Locate the cell with the specified text and output its (x, y) center coordinate. 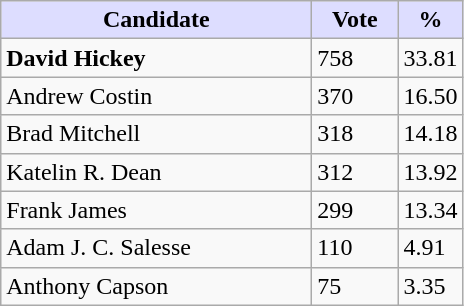
Frank James (156, 210)
Vote (355, 20)
Katelin R. Dean (156, 172)
13.34 (430, 210)
4.91 (430, 248)
3.35 (430, 286)
370 (355, 96)
Anthony Capson (156, 286)
312 (355, 172)
Brad Mitchell (156, 134)
110 (355, 248)
% (430, 20)
16.50 (430, 96)
299 (355, 210)
Candidate (156, 20)
33.81 (430, 58)
Adam J. C. Salesse (156, 248)
Andrew Costin (156, 96)
75 (355, 286)
758 (355, 58)
13.92 (430, 172)
David Hickey (156, 58)
318 (355, 134)
14.18 (430, 134)
